Find where the given text appears and provide that cell's center as (X, Y) coordinate. 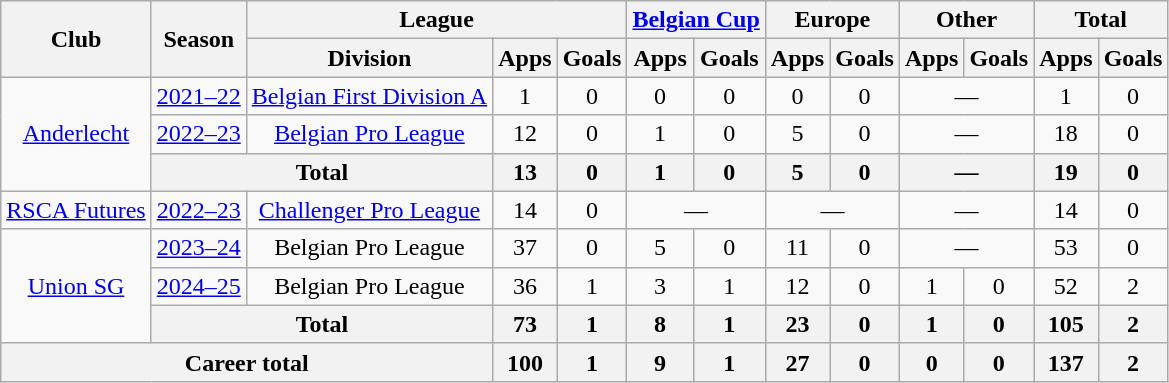
52 (1066, 286)
23 (797, 324)
RSCA Futures (76, 210)
19 (1066, 172)
2023–24 (198, 248)
Anderlecht (76, 134)
Union SG (76, 286)
73 (525, 324)
Challenger Pro League (369, 210)
9 (660, 362)
100 (525, 362)
8 (660, 324)
37 (525, 248)
Division (369, 58)
137 (1066, 362)
53 (1066, 248)
3 (660, 286)
Club (76, 39)
105 (1066, 324)
Belgian First Division A (369, 96)
League (436, 20)
2021–22 (198, 96)
Career total (247, 362)
13 (525, 172)
2024–25 (198, 286)
27 (797, 362)
Season (198, 39)
11 (797, 248)
Belgian Cup (696, 20)
Europe (832, 20)
18 (1066, 134)
Other (966, 20)
36 (525, 286)
